Capture the cell that displays the provided text and extract its [X, Y] central coordinate. 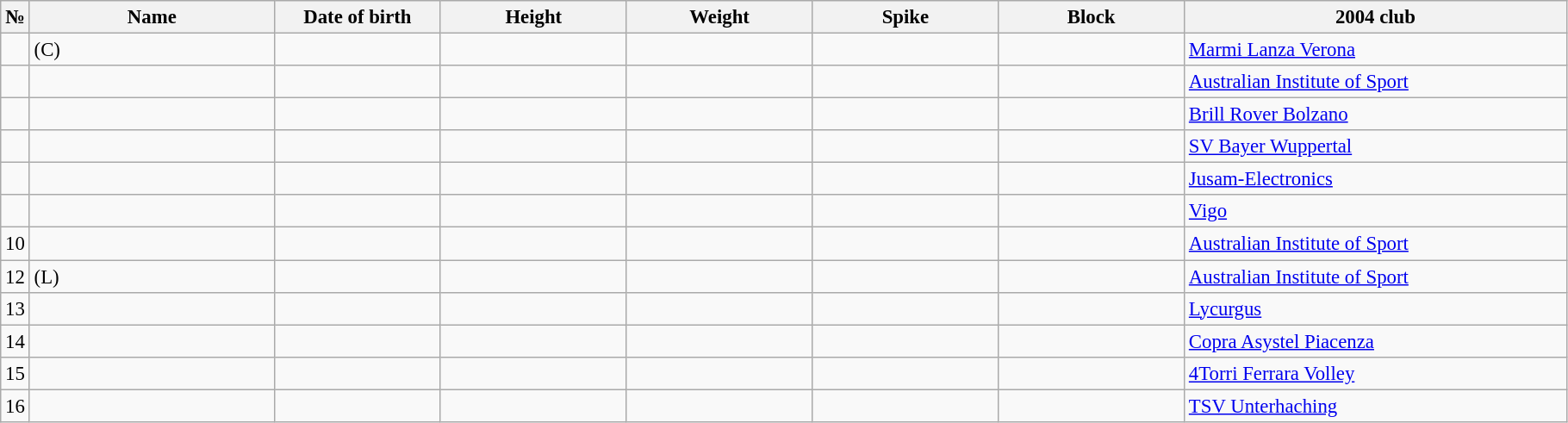
Lycurgus [1376, 308]
Spike [905, 17]
10 [16, 244]
Vigo [1376, 211]
14 [16, 341]
Name [152, 17]
Brill Rover Bolzano [1376, 115]
Weight [719, 17]
Block [1092, 17]
15 [16, 373]
16 [16, 406]
Jusam-Electronics [1376, 179]
Copra Asystel Piacenza [1376, 341]
12 [16, 277]
Marmi Lanza Verona [1376, 50]
Height [533, 17]
(L) [152, 277]
SV Bayer Wuppertal [1376, 146]
Date of birth [357, 17]
№ [16, 17]
13 [16, 308]
2004 club [1376, 17]
(C) [152, 50]
4Torri Ferrara Volley [1376, 373]
TSV Unterhaching [1376, 406]
